Return the (x, y) coordinate for the center point of the cell that contains the specified text.  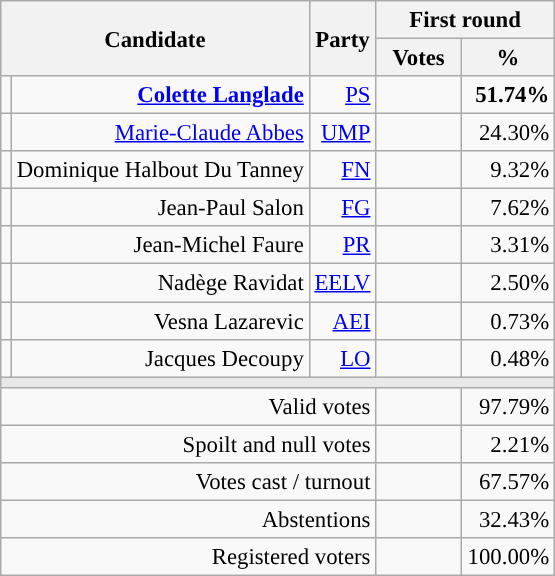
24.30% (508, 133)
67.57% (508, 482)
Vesna Lazarevic (160, 321)
UMP (342, 133)
97.79% (508, 406)
2.50% (508, 283)
PS (342, 95)
Abstentions (188, 519)
7.62% (508, 208)
PR (342, 245)
Candidate (155, 38)
Colette Langlade (160, 95)
100.00% (508, 557)
Jacques Decoupy (160, 358)
51.74% (508, 95)
Dominique Halbout Du Tanney (160, 170)
Jean-Paul Salon (160, 208)
EELV (342, 283)
Jean-Michel Faure (160, 245)
AEI (342, 321)
32.43% (508, 519)
FG (342, 208)
% (508, 58)
0.48% (508, 358)
Party (342, 38)
Spoilt and null votes (188, 444)
Votes (419, 58)
Votes cast / turnout (188, 482)
Nadège Ravidat (160, 283)
Marie-Claude Abbes (160, 133)
FN (342, 170)
0.73% (508, 321)
Valid votes (188, 406)
2.21% (508, 444)
Registered voters (188, 557)
LO (342, 358)
3.31% (508, 245)
First round (466, 20)
9.32% (508, 170)
